For the text-containing cell, return its midpoint in [X, Y] coordinate format. 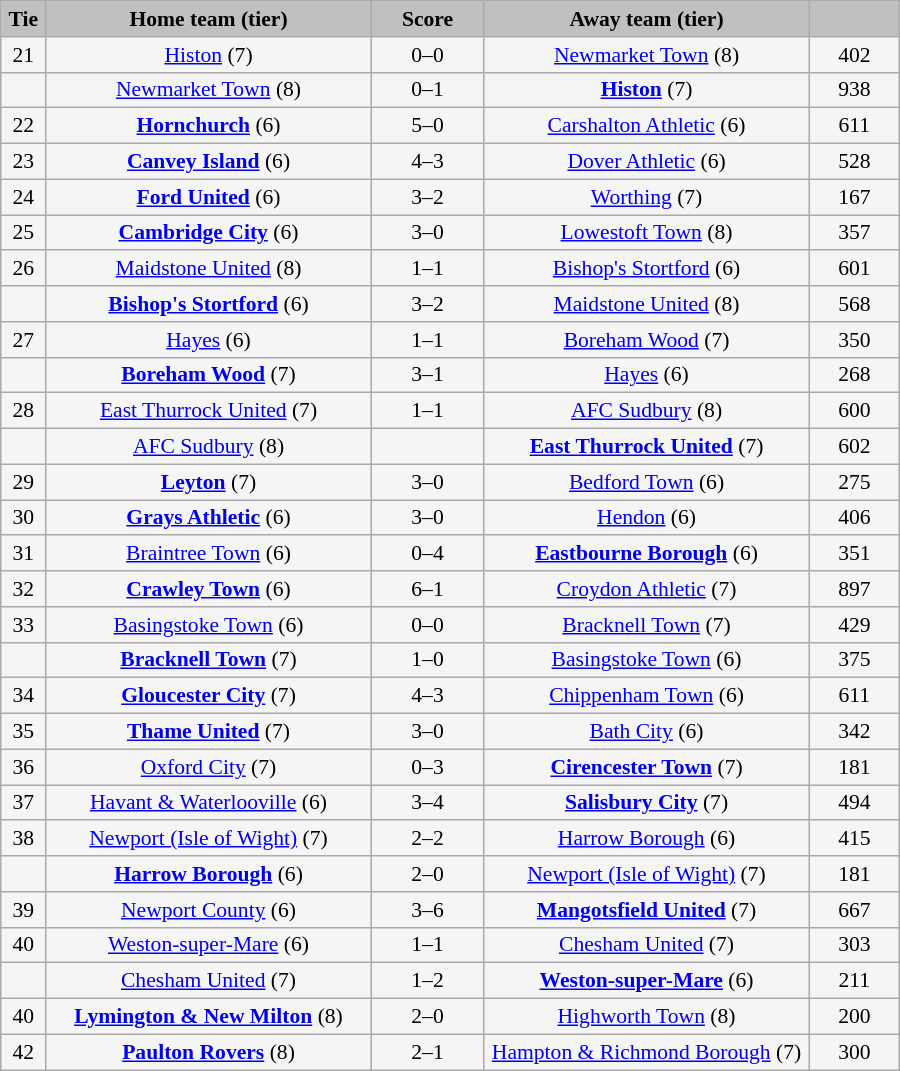
Home team (tier) [209, 19]
602 [854, 447]
3–1 [427, 375]
Tie [24, 19]
268 [854, 375]
Bath City (6) [647, 732]
Croydon Athletic (7) [647, 589]
Highworth Town (8) [647, 1017]
25 [24, 233]
Gloucester City (7) [209, 696]
1–0 [427, 660]
Worthing (7) [647, 197]
38 [24, 839]
Havant & Waterlooville (6) [209, 803]
300 [854, 1052]
351 [854, 554]
35 [24, 732]
Dover Athletic (6) [647, 162]
211 [854, 981]
2–2 [427, 839]
Grays Athletic (6) [209, 518]
Salisbury City (7) [647, 803]
Oxford City (7) [209, 767]
275 [854, 482]
406 [854, 518]
1–2 [427, 981]
28 [24, 411]
897 [854, 589]
2–1 [427, 1052]
Cirencester Town (7) [647, 767]
Crawley Town (6) [209, 589]
Carshalton Athletic (6) [647, 126]
33 [24, 625]
32 [24, 589]
Lowestoft Town (8) [647, 233]
Braintree Town (6) [209, 554]
23 [24, 162]
Ford United (6) [209, 197]
415 [854, 839]
39 [24, 910]
Cambridge City (6) [209, 233]
600 [854, 411]
42 [24, 1052]
Away team (tier) [647, 19]
31 [24, 554]
667 [854, 910]
494 [854, 803]
167 [854, 197]
Paulton Rovers (8) [209, 1052]
22 [24, 126]
357 [854, 233]
200 [854, 1017]
6–1 [427, 589]
938 [854, 90]
3–4 [427, 803]
5–0 [427, 126]
Hampton & Richmond Borough (7) [647, 1052]
Thame United (7) [209, 732]
528 [854, 162]
37 [24, 803]
Leyton (7) [209, 482]
Hornchurch (6) [209, 126]
Newport County (6) [209, 910]
29 [24, 482]
350 [854, 340]
21 [24, 55]
3–6 [427, 910]
402 [854, 55]
Lymington & New Milton (8) [209, 1017]
30 [24, 518]
0–4 [427, 554]
36 [24, 767]
375 [854, 660]
24 [24, 197]
0–1 [427, 90]
Eastbourne Borough (6) [647, 554]
Bedford Town (6) [647, 482]
26 [24, 269]
429 [854, 625]
Chippenham Town (6) [647, 696]
601 [854, 269]
568 [854, 304]
342 [854, 732]
0–3 [427, 767]
Hendon (6) [647, 518]
Mangotsfield United (7) [647, 910]
303 [854, 945]
Score [427, 19]
27 [24, 340]
34 [24, 696]
Canvey Island (6) [209, 162]
